Provide the [X, Y] coordinate of the cell's center where the given text is located.  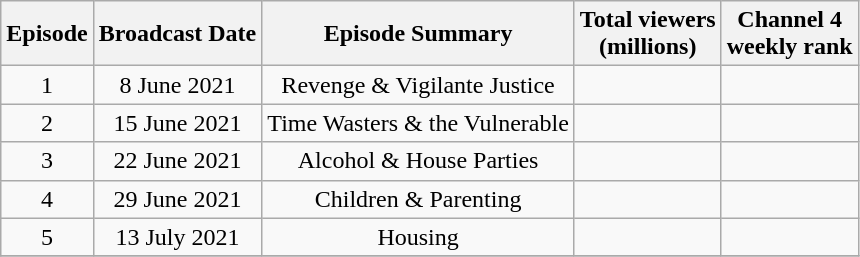
Time Wasters & the Vulnerable [418, 123]
Broadcast Date [178, 34]
Alcohol & House Parties [418, 161]
15 June 2021 [178, 123]
29 June 2021 [178, 199]
1 [47, 85]
Housing [418, 237]
Episode Summary [418, 34]
4 [47, 199]
8 June 2021 [178, 85]
22 June 2021 [178, 161]
Total viewers(millions) [648, 34]
5 [47, 237]
Revenge & Vigilante Justice [418, 85]
3 [47, 161]
2 [47, 123]
Children & Parenting [418, 199]
Channel 4weekly rank [790, 34]
Episode [47, 34]
13 July 2021 [178, 237]
